Provide the [X, Y] coordinate of the cell's center where the given text is located.  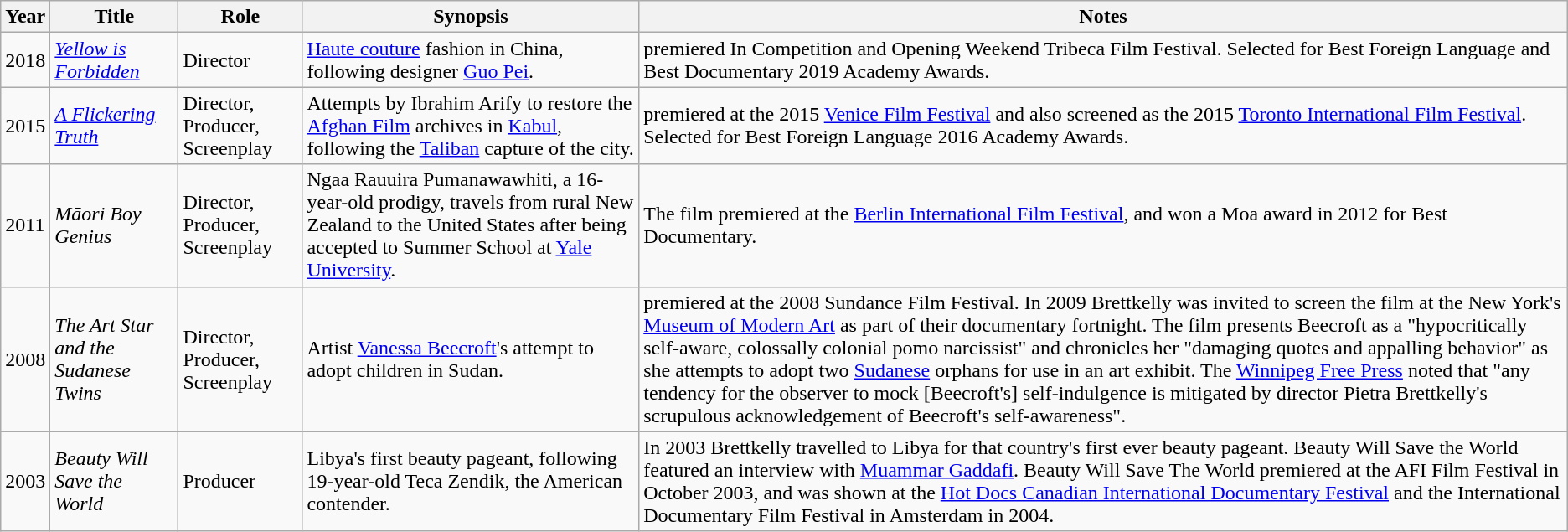
2018 [25, 60]
Producer [240, 481]
Synopsis [471, 17]
Attempts by Ibrahim Arify to restore the Afghan Film archives in Kabul, following the Taliban capture of the city. [471, 126]
Role [240, 17]
Beauty Will Save the World [114, 481]
Artist Vanessa Beecroft's attempt to adopt children in Sudan. [471, 359]
Director [240, 60]
premiered In Competition and Opening Weekend Tribeca Film Festival. Selected for Best Foreign Language and Best Documentary 2019 Academy Awards. [1104, 60]
Māori Boy Genius [114, 225]
Year [25, 17]
The film premiered at the Berlin International Film Festival, and won a Moa award in 2012 for Best Documentary. [1104, 225]
2015 [25, 126]
2008 [25, 359]
2003 [25, 481]
2011 [25, 225]
Yellow is Forbidden [114, 60]
The Art Star and the Sudanese Twins [114, 359]
Libya's first beauty pageant, following 19-year-old Teca Zendik, the American contender. [471, 481]
Notes [1104, 17]
Title [114, 17]
Haute couture fashion in China, following designer Guo Pei. [471, 60]
A Flickering Truth [114, 126]
